Return the (x, y) coordinate for the center point of the cell that contains the specified text.  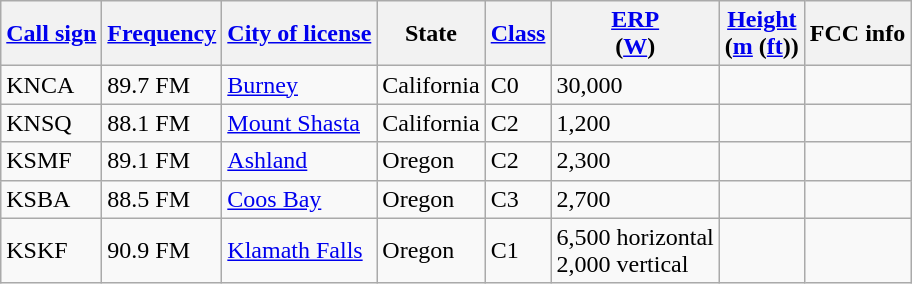
2,700 (635, 199)
Burney (300, 85)
89.1 FM (162, 161)
Call sign (52, 34)
State (431, 34)
KSKF (52, 250)
KSBA (52, 199)
89.7 FM (162, 85)
Height(m (ft)) (762, 34)
30,000 (635, 85)
C1 (518, 250)
Ashland (300, 161)
C0 (518, 85)
Coos Bay (300, 199)
6,500 horizontal2,000 vertical (635, 250)
KNSQ (52, 123)
C3 (518, 199)
ERP(W) (635, 34)
Mount Shasta (300, 123)
88.5 FM (162, 199)
1,200 (635, 123)
2,300 (635, 161)
FCC info (857, 34)
90.9 FM (162, 250)
Class (518, 34)
Klamath Falls (300, 250)
88.1 FM (162, 123)
City of license (300, 34)
Frequency (162, 34)
KNCA (52, 85)
KSMF (52, 161)
